Output the [x, y] coordinate of the center of the cell containing the given text.  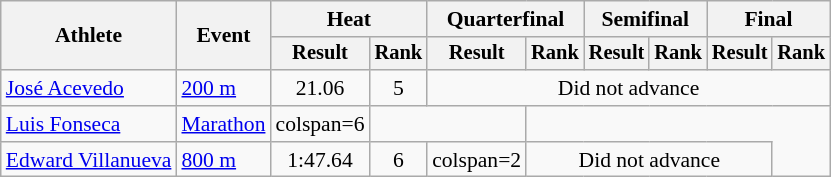
200 m [223, 88]
Athlete [89, 36]
José Acevedo [89, 88]
Event [223, 36]
Final [768, 19]
Luis Fonseca [89, 124]
Did not advance [628, 88]
Heat [348, 19]
Quarterfinal [506, 19]
5 [399, 88]
Semifinal [646, 19]
21.06 [320, 88]
Marathon [223, 124]
colspan=6 [320, 124]
